Detect which cell encompasses the target text, then output its [X, Y] center coordinate. 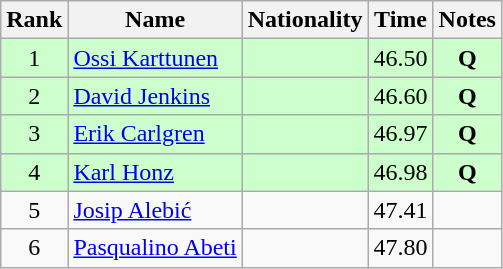
46.50 [400, 58]
1 [34, 58]
Name [155, 20]
47.41 [400, 210]
David Jenkins [155, 96]
3 [34, 134]
46.97 [400, 134]
46.60 [400, 96]
Erik Carlgren [155, 134]
Pasqualino Abeti [155, 248]
Notes [467, 20]
Rank [34, 20]
Karl Honz [155, 172]
2 [34, 96]
Time [400, 20]
Nationality [305, 20]
6 [34, 248]
Josip Alebić [155, 210]
5 [34, 210]
47.80 [400, 248]
4 [34, 172]
46.98 [400, 172]
Ossi Karttunen [155, 58]
